Search for the cell housing the specified text and yield its [X, Y] center coordinate. 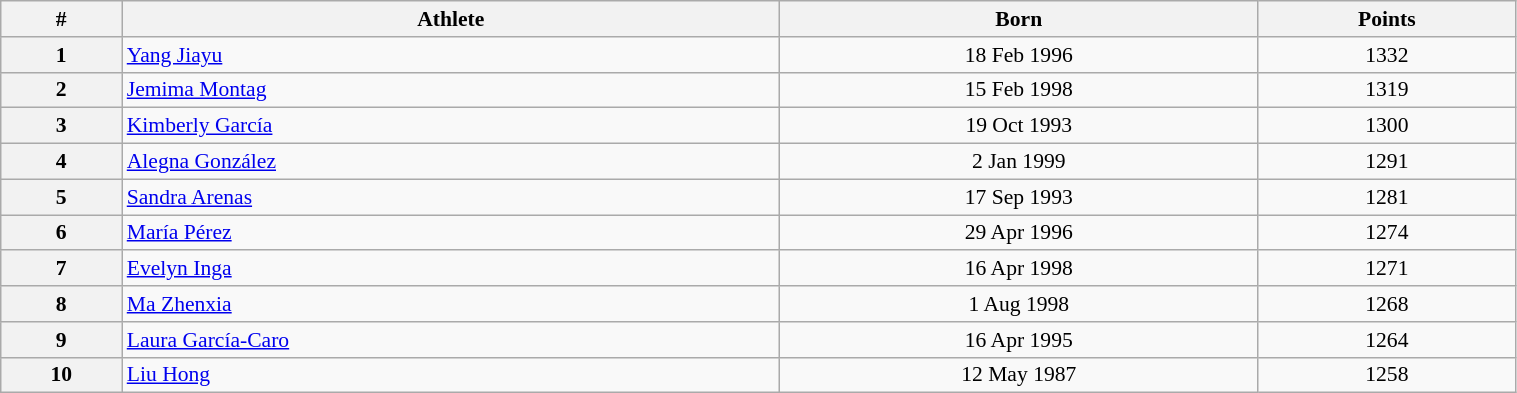
Jemima Montag [451, 90]
4 [62, 162]
1258 [1387, 375]
1 Aug 1998 [1019, 304]
Sandra Arenas [451, 197]
2 [62, 90]
2 Jan 1999 [1019, 162]
Yang Jiayu [451, 55]
Laura García-Caro [451, 340]
1271 [1387, 269]
Athlete [451, 19]
María Pérez [451, 233]
19 Oct 1993 [1019, 126]
29 Apr 1996 [1019, 233]
1332 [1387, 55]
Points [1387, 19]
Evelyn Inga [451, 269]
1274 [1387, 233]
1268 [1387, 304]
15 Feb 1998 [1019, 90]
Born [1019, 19]
8 [62, 304]
Liu Hong [451, 375]
6 [62, 233]
Alegna González [451, 162]
1281 [1387, 197]
Kimberly García [451, 126]
16 Apr 1998 [1019, 269]
3 [62, 126]
1 [62, 55]
18 Feb 1996 [1019, 55]
# [62, 19]
1300 [1387, 126]
1291 [1387, 162]
16 Apr 1995 [1019, 340]
9 [62, 340]
17 Sep 1993 [1019, 197]
1264 [1387, 340]
12 May 1987 [1019, 375]
10 [62, 375]
7 [62, 269]
5 [62, 197]
Ma Zhenxia [451, 304]
1319 [1387, 90]
